Determine the (x, y) coordinate at the center of the cell enclosing the given text.  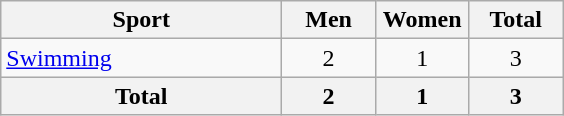
Sport (142, 20)
Women (422, 20)
Swimming (142, 58)
Men (329, 20)
